Return [X, Y] of the center of cell containing provided text 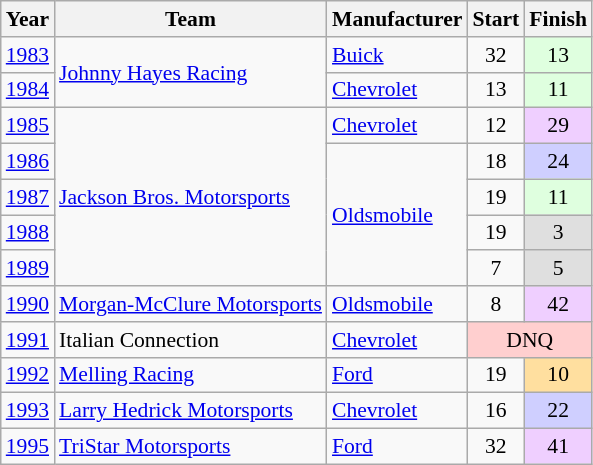
1988 [28, 233]
1983 [28, 55]
1987 [28, 197]
DNQ [530, 340]
7 [496, 269]
Johnny Hayes Racing [190, 72]
24 [558, 162]
41 [558, 447]
Start [496, 19]
Manufacturer [397, 19]
22 [558, 411]
1993 [28, 411]
1992 [28, 375]
1986 [28, 162]
Year [28, 19]
16 [496, 411]
29 [558, 126]
Melling Racing [190, 375]
10 [558, 375]
Larry Hedrick Motorsports [190, 411]
TriStar Motorsports [190, 447]
1991 [28, 340]
1985 [28, 126]
Finish [558, 19]
1989 [28, 269]
Team [190, 19]
1984 [28, 90]
1990 [28, 304]
42 [558, 304]
Buick [397, 55]
1995 [28, 447]
8 [496, 304]
Jackson Bros. Motorsports [190, 197]
3 [558, 233]
18 [496, 162]
Italian Connection [190, 340]
12 [496, 126]
Morgan-McClure Motorsports [190, 304]
5 [558, 269]
